Output the (x, y) coordinate of the center of the cell containing the given text.  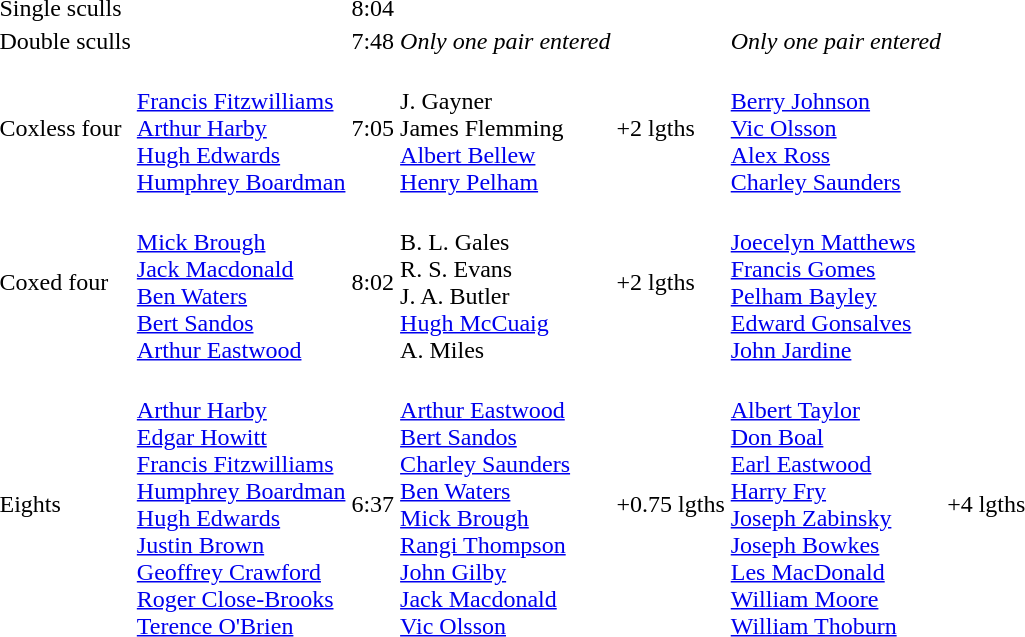
Mick BroughJack MacdonaldBen WatersBert SandosArthur Eastwood (241, 282)
7:05 (373, 128)
B. L. GalesR. S. EvansJ. A. ButlerHugh McCuaigA. Miles (506, 282)
Joecelyn MatthewsFrancis GomesPelham BayleyEdward GonsalvesJohn Jardine (836, 282)
8:02 (373, 282)
Francis FitzwilliamsArthur HarbyHugh EdwardsHumphrey Boardman (241, 128)
Berry JohnsonVic OlssonAlex RossCharley Saunders (836, 128)
7:48 (373, 41)
J. GaynerJames FlemmingAlbert BellewHenry Pelham (506, 128)
